Locate the cell with the specified text and output its [X, Y] center coordinate. 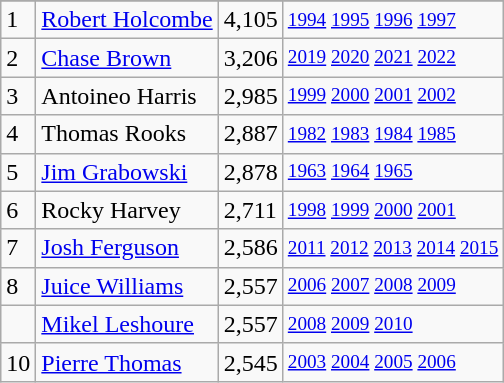
1 [18, 20]
10 [18, 362]
2,985 [250, 96]
6 [18, 210]
5 [18, 172]
Antoineo Harris [127, 96]
1994 1995 1996 1997 [393, 20]
2,878 [250, 172]
2003 2004 2005 2006 [393, 362]
Rocky Harvey [127, 210]
Thomas Rooks [127, 134]
1998 1999 2000 2001 [393, 210]
1999 2000 2001 2002 [393, 96]
2011 2012 2013 2014 2015 [393, 248]
Juice Williams [127, 286]
Jim Grabowski [127, 172]
Josh Ferguson [127, 248]
3,206 [250, 58]
7 [18, 248]
4,105 [250, 20]
3 [18, 96]
1963 1964 1965 [393, 172]
2 [18, 58]
2,586 [250, 248]
2,887 [250, 134]
2019 2020 2021 2022 [393, 58]
Robert Holcombe [127, 20]
4 [18, 134]
Mikel Leshoure [127, 324]
2,545 [250, 362]
8 [18, 286]
2006 2007 2008 2009 [393, 286]
2008 2009 2010 [393, 324]
1982 1983 1984 1985 [393, 134]
2,711 [250, 210]
Pierre Thomas [127, 362]
Chase Brown [127, 58]
